Detect which cell encompasses the target text, then output its (x, y) center coordinate. 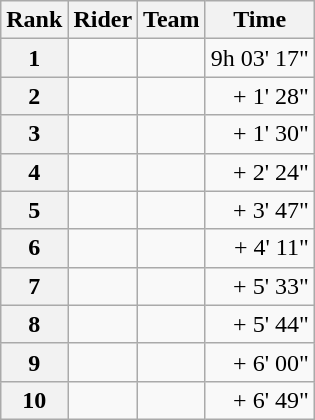
+ 1' 30" (260, 134)
10 (34, 400)
9 (34, 362)
6 (34, 248)
9h 03' 17" (260, 58)
Time (260, 20)
+ 5' 44" (260, 324)
3 (34, 134)
5 (34, 210)
+ 4' 11" (260, 248)
+ 5' 33" (260, 286)
Rank (34, 20)
+ 1' 28" (260, 96)
+ 2' 24" (260, 172)
Team (172, 20)
4 (34, 172)
+ 3' 47" (260, 210)
7 (34, 286)
8 (34, 324)
+ 6' 00" (260, 362)
Rider (103, 20)
2 (34, 96)
+ 6' 49" (260, 400)
1 (34, 58)
